Return (X, Y) of the center of cell containing provided text 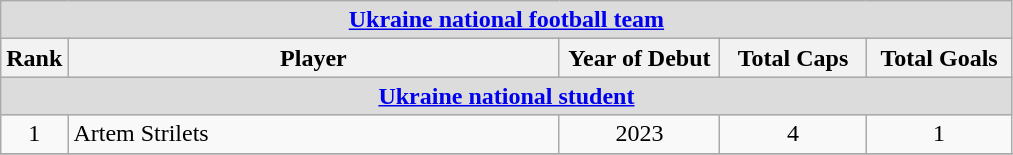
Ukraine national student (506, 96)
Year of Debut (640, 58)
Rank (34, 58)
Artem Strilets (314, 134)
4 (793, 134)
Ukraine national football team (506, 20)
Total Caps (793, 58)
Player (314, 58)
2023 (640, 134)
Total Goals (939, 58)
